Provide the [X, Y] coordinate of the cell's center where the given text is located.  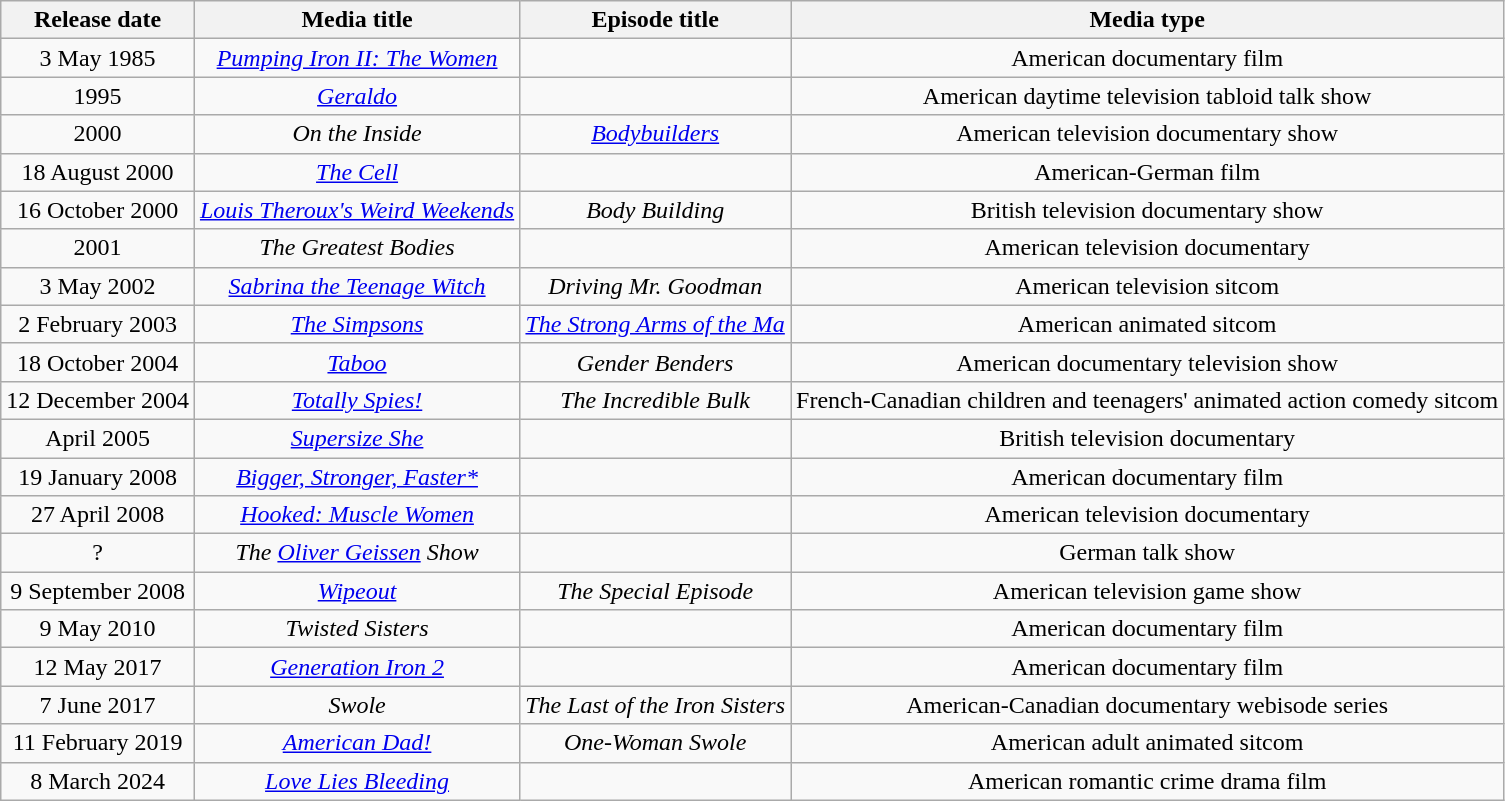
27 April 2008 [98, 515]
One-Woman Swole [656, 743]
1995 [98, 96]
Love Lies Bleeding [356, 781]
8 March 2024 [98, 781]
British television documentary [1148, 438]
Body Building [656, 210]
Media type [1148, 20]
American television documentary show [1148, 134]
Swole [356, 705]
Gender Benders [656, 362]
Sabrina the Teenage Witch [356, 286]
German talk show [1148, 553]
April 2005 [98, 438]
French-Canadian children and teenagers' animated action comedy sitcom [1148, 400]
Bodybuilders [656, 134]
Louis Theroux's Weird Weekends [356, 210]
American adult animated sitcom [1148, 743]
British television documentary show [1148, 210]
American romantic crime drama film [1148, 781]
Media title [356, 20]
16 October 2000 [98, 210]
American television sitcom [1148, 286]
Episode title [656, 20]
The Greatest Bodies [356, 248]
The Oliver Geissen Show [356, 553]
Twisted Sisters [356, 629]
9 May 2010 [98, 629]
Bigger, Stronger, Faster* [356, 477]
American documentary television show [1148, 362]
Wipeout [356, 591]
Pumping Iron II: The Women [356, 58]
3 May 2002 [98, 286]
On the Inside [356, 134]
Release date [98, 20]
Totally Spies! [356, 400]
Supersize She [356, 438]
19 January 2008 [98, 477]
7 June 2017 [98, 705]
The Strong Arms of the Ma [656, 324]
The Cell [356, 172]
12 December 2004 [98, 400]
2001 [98, 248]
2 February 2003 [98, 324]
11 February 2019 [98, 743]
12 May 2017 [98, 667]
The Simpsons [356, 324]
American daytime television tabloid talk show [1148, 96]
Geraldo [356, 96]
American-German film [1148, 172]
The Last of the Iron Sisters [656, 705]
The Special Episode [656, 591]
18 October 2004 [98, 362]
The Incredible Bulk [656, 400]
18 August 2000 [98, 172]
American Dad! [356, 743]
American-Canadian documentary webisode series [1148, 705]
3 May 1985 [98, 58]
2000 [98, 134]
American television game show [1148, 591]
? [98, 553]
Generation Iron 2 [356, 667]
Hooked: Muscle Women [356, 515]
American animated sitcom [1148, 324]
9 September 2008 [98, 591]
Driving Mr. Goodman [656, 286]
Taboo [356, 362]
